Search for the cell housing the specified text and yield its (x, y) center coordinate. 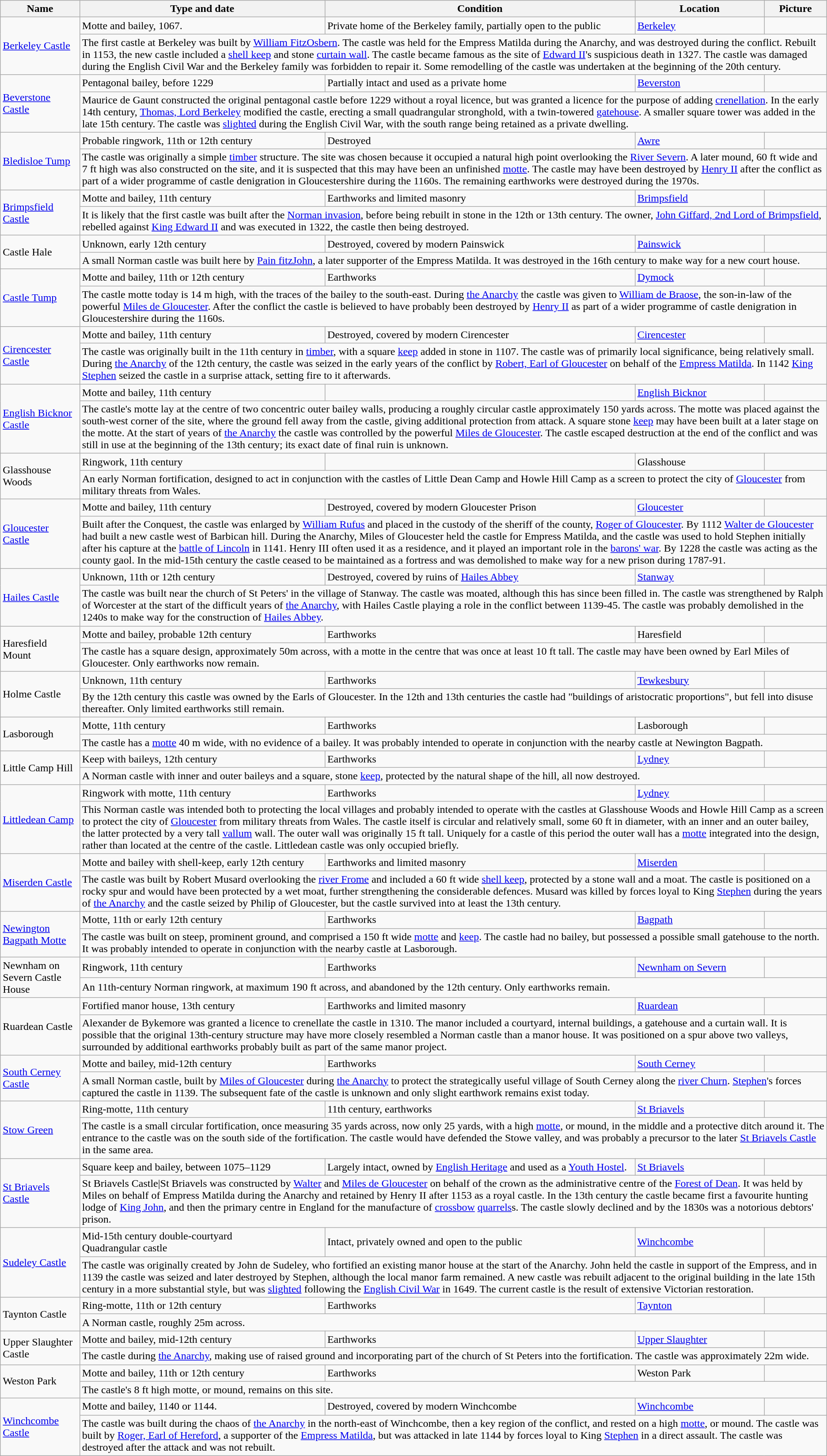
Berkeley Castle (40, 46)
Newington Bagpath Motte (40, 934)
Newnham on Severn Castle House (40, 977)
11th century, earthworks (480, 1109)
Destroyed (480, 141)
Brimpsfield (700, 198)
Ring-motte, 11th century (202, 1109)
Destroyed, covered by modern Gloucester Prison (480, 507)
Bledisloe Tump (40, 161)
Motte and bailey with shell-keep, early 12th century (202, 862)
Condition (480, 9)
Gloucester Castle (40, 534)
Motte and bailey, probable 12th century (202, 634)
Unknown, 11th century (202, 680)
Dymock (700, 277)
Sudeley Castle (40, 1262)
Little Camp Hill (40, 768)
Largely intact, owned by English Heritage and used as a Youth Hostel. (480, 1166)
Ringwork with motte, 11th century (202, 793)
Stanway (700, 577)
A Norman castle, roughly 25m across. (453, 1323)
Square keep and bailey, between 1075–1129 (202, 1166)
Hailes Castle (40, 597)
Motte, 11th or early 12th century (202, 920)
Beverston (700, 83)
Location (700, 9)
Motte, 11th century (202, 725)
Haresfield (700, 634)
Picture (795, 9)
Name (40, 9)
Mid-15th century double-courtyardQuadrangular castle (202, 1242)
Tewkesbury (700, 680)
Castle Tump (40, 297)
Castle Hale (40, 252)
Ruardean Castle (40, 1026)
Cirencester (700, 335)
Newnham on Severn (700, 967)
Bagpath (700, 920)
Taynton (700, 1306)
Pentagonal bailey, before 1229 (202, 83)
Painswick (700, 244)
Unknown, early 12th century (202, 244)
St Briavels Castle (40, 1193)
English Bicknor (700, 393)
English Bicknor Castle (40, 419)
Motte and bailey, 1067. (202, 26)
The castle's 8 ft high motte, or mound, remains on this site. (453, 1390)
Miserden (700, 862)
Intact, privately owned and open to the public (480, 1242)
Glasshouse (700, 462)
South Cerney (700, 1063)
Beverstone Castle (40, 103)
Ring-motte, 11th or 12th century (202, 1306)
Private home of the Berkeley family, partially open to the public (480, 26)
Probable ringwork, 11th or 12th century (202, 141)
Brimpsfield Castle (40, 212)
Gloucester (700, 507)
Destroyed, covered by modern Cirencester (480, 335)
Upper Slaughter (700, 1339)
Keep with baileys, 12th century (202, 759)
An 11th-century Norman ringwork, at maximum 190 ft across, and abandoned by the 12th century. Only earthworks remain. (453, 987)
Type and date (202, 9)
Upper Slaughter Castle (40, 1348)
Haresfield Mount (40, 649)
Fortified manor house, 13th century (202, 1006)
Awre (700, 141)
Unknown, 11th or 12th century (202, 577)
A Norman castle with inner and outer baileys and a square, stone keep, protected by the natural shape of the hill, all now destroyed. (453, 776)
Miserden Castle (40, 883)
Ruardean (700, 1006)
Stow Green (40, 1129)
Winchcombe Castle (40, 1427)
Motte and bailey, 1140 or 1144. (202, 1406)
Destroyed, covered by ruins of Hailes Abbey (480, 577)
Partially intact and used as a private home (480, 83)
Cirencester Castle (40, 355)
Holme Castle (40, 694)
South Cerney Castle (40, 1078)
Littledean Camp (40, 819)
Destroyed, covered by modern Painswick (480, 244)
Destroyed, covered by modern Winchcombe (480, 1406)
Glasshouse Woods (40, 476)
Taynton Castle (40, 1314)
Berkeley (700, 26)
